Return the (x, y) coordinate for the center point of the cell that contains the specified text.  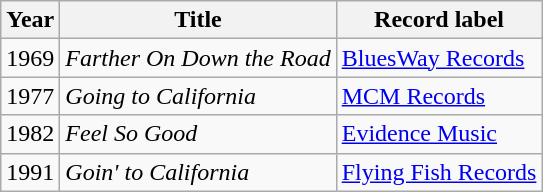
1991 (30, 172)
Record label (439, 20)
Year (30, 20)
BluesWay Records (439, 58)
1969 (30, 58)
Title (198, 20)
Feel So Good (198, 134)
Farther On Down the Road (198, 58)
1982 (30, 134)
Evidence Music (439, 134)
Flying Fish Records (439, 172)
Going to California (198, 96)
MCM Records (439, 96)
1977 (30, 96)
Goin' to California (198, 172)
